Pinpoint the cell where the given text exists, returning its [X, Y] midpoint coordinate. 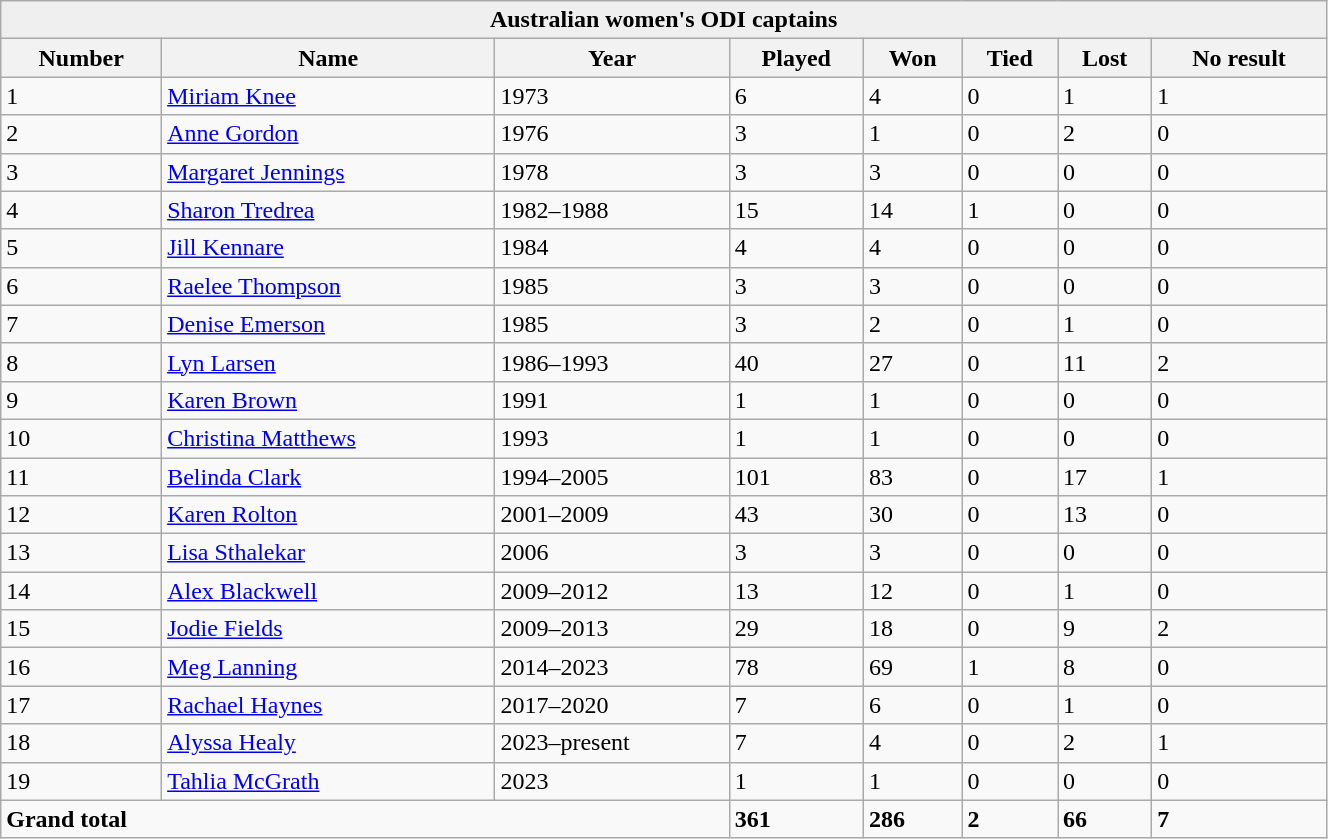
Alex Blackwell [328, 591]
2001–2009 [612, 515]
1982–1988 [612, 210]
Sharon Tredrea [328, 210]
Anne Gordon [328, 134]
Miriam Knee [328, 96]
69 [912, 667]
78 [796, 667]
Raelee Thompson [328, 286]
2023–present [612, 743]
Karen Brown [328, 400]
1991 [612, 400]
Lyn Larsen [328, 362]
2017–2020 [612, 705]
83 [912, 477]
Christina Matthews [328, 438]
Meg Lanning [328, 667]
Won [912, 58]
16 [82, 667]
No result [1240, 58]
Tied [1010, 58]
2009–2012 [612, 591]
Lost [1105, 58]
2014–2023 [612, 667]
2006 [612, 553]
10 [82, 438]
Number [82, 58]
Australian women's ODI captains [664, 20]
Denise Emerson [328, 324]
1993 [612, 438]
2023 [612, 781]
Lisa Sthalekar [328, 553]
1978 [612, 172]
1984 [612, 248]
Jill Kennare [328, 248]
66 [1105, 819]
361 [796, 819]
40 [796, 362]
Karen Rolton [328, 515]
27 [912, 362]
Played [796, 58]
Name [328, 58]
Belinda Clark [328, 477]
Grand total [365, 819]
Alyssa Healy [328, 743]
19 [82, 781]
29 [796, 629]
1976 [612, 134]
Year [612, 58]
Tahlia McGrath [328, 781]
2009–2013 [612, 629]
286 [912, 819]
1994–2005 [612, 477]
5 [82, 248]
Margaret Jennings [328, 172]
101 [796, 477]
1973 [612, 96]
30 [912, 515]
Rachael Haynes [328, 705]
43 [796, 515]
Jodie Fields [328, 629]
1986–1993 [612, 362]
